From the cell containing the given text, extract its center point as [x, y] coordinate. 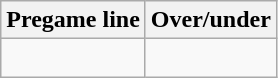
Pregame line [74, 20]
Over/under [210, 20]
